Scan for the cell matching the given text and deliver its (x, y) coordinate at center. 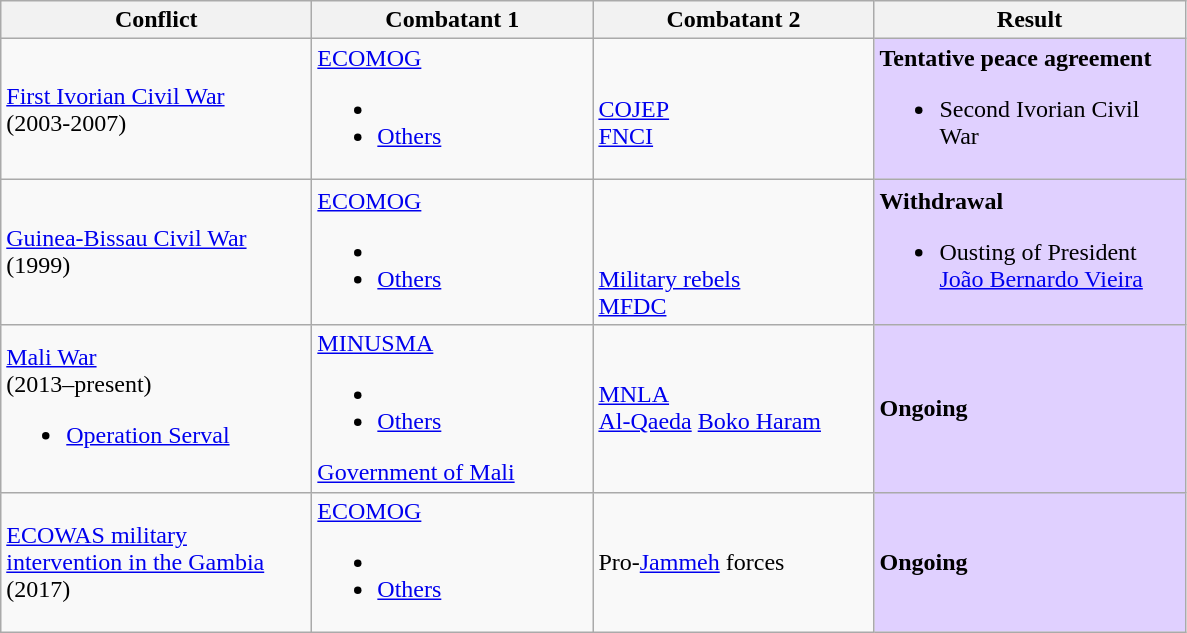
COJEP FNCI (734, 109)
Result (1030, 20)
Tentative peace agreementSecond Ivorian Civil War (1030, 109)
Combatant 1 (452, 20)
Pro-Jammeh forces (734, 562)
MINUSMAOthers Government of Mali (452, 408)
Conflict (156, 20)
Combatant 2 (734, 20)
Military rebels MFDC (734, 252)
First Ivorian Civil War(2003-2007) (156, 109)
Guinea-Bissau Civil War(1999) (156, 252)
MNLA Al-Qaeda Boko Haram (734, 408)
ECOWAS military intervention in the Gambia(2017) (156, 562)
WithdrawalOusting of President João Bernardo Vieira (1030, 252)
Mali War(2013–present)Operation Serval (156, 408)
